Detect which cell encompasses the target text, then output its (X, Y) center coordinate. 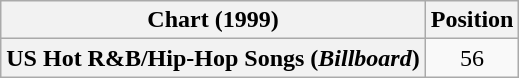
Chart (1999) (213, 20)
Position (472, 20)
56 (472, 58)
US Hot R&B/Hip-Hop Songs (Billboard) (213, 58)
